For the text-containing cell, return its midpoint in (X, Y) coordinate format. 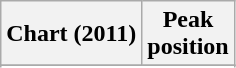
Chart (2011) (72, 34)
Peakposition (188, 34)
